Return the [X, Y] coordinate for the center point of the cell that contains the specified text.  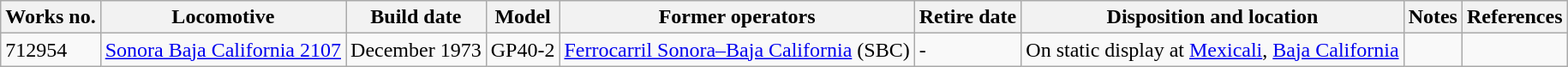
Model [523, 17]
On static display at Mexicali, Baja California [1212, 50]
Works no. [51, 17]
Former operators [737, 17]
Retire date [968, 17]
Ferrocarril Sonora–Baja California (SBC) [737, 50]
712954 [51, 50]
References [1515, 17]
Sonora Baja California 2107 [223, 50]
December 1973 [416, 50]
Locomotive [223, 17]
- [968, 50]
Notes [1433, 17]
GP40-2 [523, 50]
Disposition and location [1212, 17]
Build date [416, 17]
